Identify which cell holds the provided text, then report its (x, y) central coordinate. 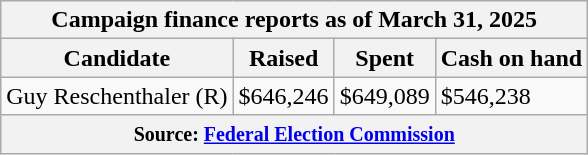
$649,089 (384, 96)
Candidate (117, 58)
Spent (384, 58)
$646,246 (284, 96)
Source: Federal Election Commission (294, 134)
Raised (284, 58)
Cash on hand (511, 58)
$546,238 (511, 96)
Guy Reschenthaler (R) (117, 96)
Campaign finance reports as of March 31, 2025 (294, 20)
